Detect which cell encompasses the target text, then output its [X, Y] center coordinate. 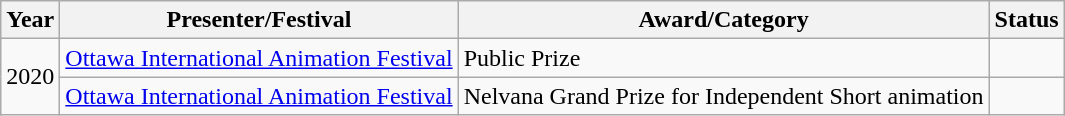
Nelvana Grand Prize for Independent Short animation [724, 96]
Presenter/Festival [259, 20]
Public Prize [724, 58]
Award/Category [724, 20]
Year [30, 20]
2020 [30, 77]
Status [1026, 20]
